Locate the cell with the specified text and output its [X, Y] center coordinate. 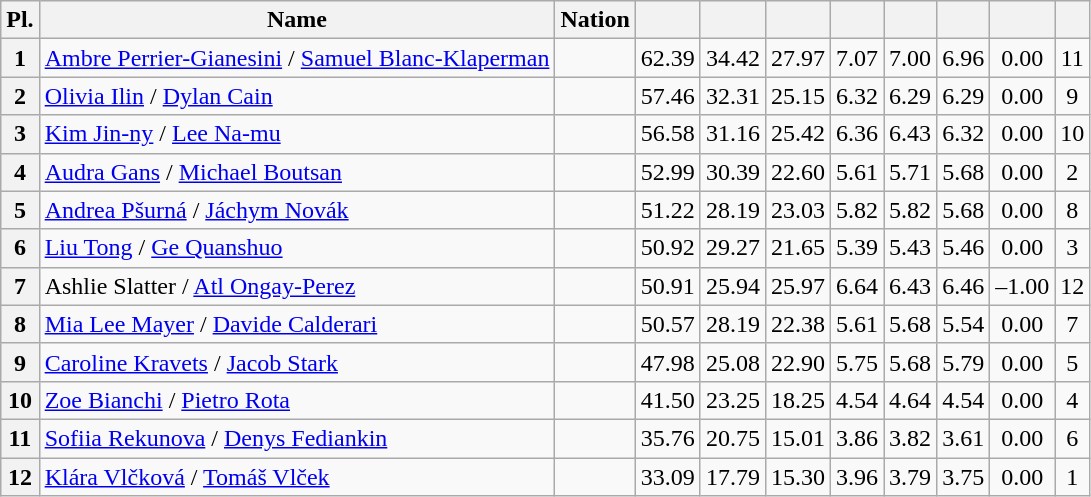
25.42 [798, 134]
Mia Lee Mayer / Davide Calderari [297, 324]
34.42 [732, 58]
Olivia Ilin / Dylan Cain [297, 96]
32.31 [732, 96]
Caroline Kravets / Jacob Stark [297, 362]
Ambre Perrier-Gianesini / Samuel Blanc-Klaperman [297, 58]
15.01 [798, 438]
30.39 [732, 172]
31.16 [732, 134]
22.60 [798, 172]
3.61 [964, 438]
22.90 [798, 362]
47.98 [668, 362]
25.94 [732, 286]
29.27 [732, 248]
23.03 [798, 210]
Pl. [20, 20]
5.46 [964, 248]
Liu Tong / Ge Quanshuo [297, 248]
50.91 [668, 286]
57.46 [668, 96]
3.86 [858, 438]
Ashlie Slatter / Atl Ongay-Perez [297, 286]
56.58 [668, 134]
35.76 [668, 438]
50.92 [668, 248]
–1.00 [1022, 286]
5.75 [858, 362]
5.71 [910, 172]
17.79 [732, 477]
52.99 [668, 172]
33.09 [668, 477]
20.75 [732, 438]
62.39 [668, 58]
27.97 [798, 58]
25.97 [798, 286]
Name [297, 20]
25.08 [732, 362]
22.38 [798, 324]
15.30 [798, 477]
5.54 [964, 324]
51.22 [668, 210]
41.50 [668, 400]
6.96 [964, 58]
7.07 [858, 58]
3.75 [964, 477]
50.57 [668, 324]
21.65 [798, 248]
4.64 [910, 400]
6.64 [858, 286]
6.36 [858, 134]
Sofiia Rekunova / Denys Fediankin [297, 438]
5.79 [964, 362]
Kim Jin-ny / Lee Na-mu [297, 134]
18.25 [798, 400]
Klára Vlčková / Tomáš Vlček [297, 477]
25.15 [798, 96]
3.79 [910, 477]
Zoe Bianchi / Pietro Rota [297, 400]
3.82 [910, 438]
5.39 [858, 248]
23.25 [732, 400]
6.46 [964, 286]
Audra Gans / Michael Boutsan [297, 172]
Andrea Pšurná / Jáchym Novák [297, 210]
3.96 [858, 477]
Nation [595, 20]
7.00 [910, 58]
5.43 [910, 248]
